Provide the [x, y] coordinate of the cell's center where the given text is located.  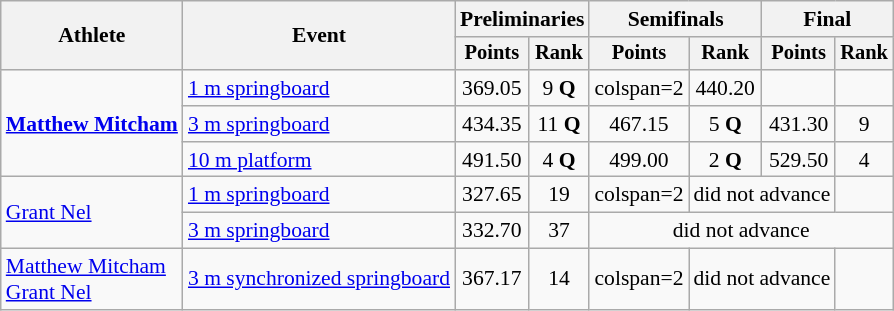
4 [864, 160]
9 Q [560, 88]
440.20 [724, 88]
Event [319, 36]
37 [560, 231]
10 m platform [319, 160]
367.17 [492, 280]
467.15 [638, 124]
Athlete [92, 36]
Matthew MitchamGrant Nel [92, 280]
11 Q [560, 124]
491.50 [492, 160]
9 [864, 124]
332.70 [492, 231]
499.00 [638, 160]
327.65 [492, 195]
4 Q [560, 160]
529.50 [798, 160]
Semifinals [675, 19]
Final [828, 19]
Grant Nel [92, 212]
369.05 [492, 88]
Preliminaries [522, 19]
431.30 [798, 124]
14 [560, 280]
19 [560, 195]
434.35 [492, 124]
5 Q [724, 124]
Matthew Mitcham [92, 124]
3 m synchronized springboard [319, 280]
2 Q [724, 160]
